From the cell containing the given text, extract its center point as [x, y] coordinate. 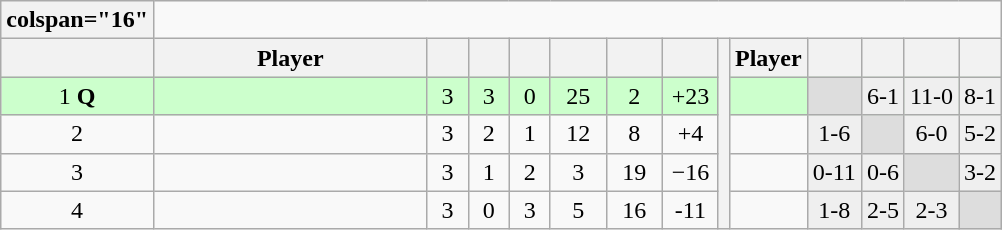
6-1 [882, 96]
16 [634, 210]
5-2 [980, 134]
11-0 [931, 96]
colspan="16" [78, 20]
−16 [690, 172]
2-3 [931, 210]
25 [578, 96]
5 [578, 210]
+23 [690, 96]
0-11 [834, 172]
1-8 [834, 210]
1 Q [78, 96]
8 [634, 134]
0-6 [882, 172]
6-0 [931, 134]
3-2 [980, 172]
+4 [690, 134]
19 [634, 172]
12 [578, 134]
4 [78, 210]
-11 [690, 210]
2-5 [882, 210]
1-6 [834, 134]
8-1 [980, 96]
